From the cell containing the given text, extract its center point as [X, Y] coordinate. 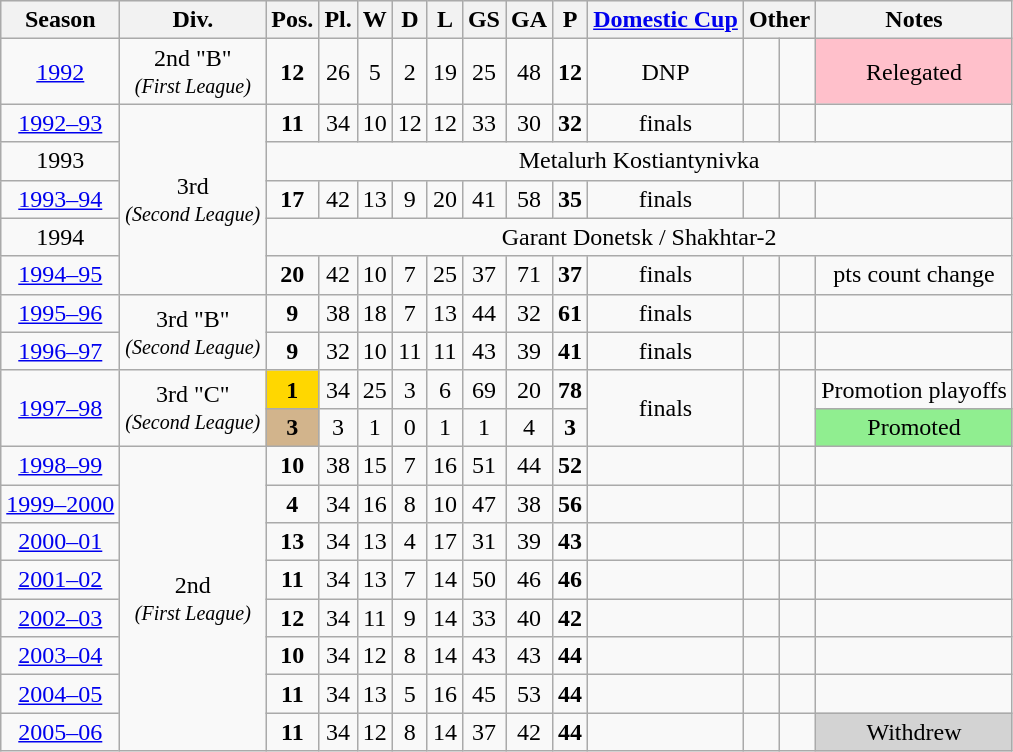
Promoted [914, 427]
71 [530, 275]
pts count change [914, 275]
1997–98 [60, 408]
3rd(Second League) [193, 199]
DNP [666, 72]
6 [444, 389]
47 [484, 503]
Promotion playoffs [914, 389]
1994 [60, 237]
0 [410, 427]
30 [530, 123]
1998–99 [60, 465]
52 [570, 465]
26 [338, 72]
2004–05 [60, 694]
1993–94 [60, 199]
1996–97 [60, 351]
Notes [914, 20]
58 [530, 199]
40 [530, 618]
61 [570, 313]
15 [374, 465]
Div. [193, 20]
1999–2000 [60, 503]
W [374, 20]
56 [570, 503]
1995–96 [60, 313]
GA [530, 20]
GS [484, 20]
48 [530, 72]
P [570, 20]
Other [779, 20]
2000–01 [60, 542]
1992 [60, 72]
78 [570, 389]
50 [484, 580]
2 [410, 72]
2nd "B"(First League) [193, 72]
3rd "B"(Second League) [193, 332]
Domestic Cup [666, 20]
Pl. [338, 20]
1993 [60, 161]
1994–95 [60, 275]
2003–04 [60, 656]
45 [484, 694]
19 [444, 72]
2005–06 [60, 732]
Relegated [914, 72]
L [444, 20]
2001–02 [60, 580]
53 [530, 694]
Pos. [292, 20]
Withdrew [914, 732]
18 [374, 313]
Season [60, 20]
3rd "C"(Second League) [193, 408]
Garant Donetsk / Shakhtar-2 [640, 237]
2nd(First League) [193, 598]
35 [570, 199]
1992–93 [60, 123]
2002–03 [60, 618]
69 [484, 389]
Metalurh Kostiantynivka [640, 161]
D [410, 20]
51 [484, 465]
31 [484, 542]
